Locate the cell with the specified text and output its (x, y) center coordinate. 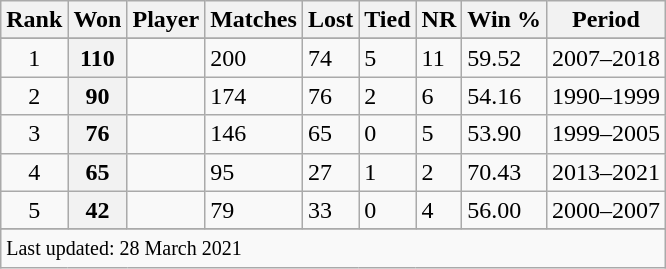
Matches (254, 20)
2007–2018 (606, 58)
59.52 (504, 58)
6 (439, 96)
Tied (388, 20)
27 (330, 172)
1999–2005 (606, 134)
1990–1999 (606, 96)
95 (254, 172)
200 (254, 58)
42 (98, 210)
146 (254, 134)
53.90 (504, 134)
Won (98, 20)
70.43 (504, 172)
90 (98, 96)
Period (606, 20)
Win % (504, 20)
NR (439, 20)
79 (254, 210)
Rank (34, 20)
2013–2021 (606, 172)
54.16 (504, 96)
Last updated: 28 March 2021 (334, 248)
56.00 (504, 210)
33 (330, 210)
Lost (330, 20)
2000–2007 (606, 210)
3 (34, 134)
Player (166, 20)
74 (330, 58)
110 (98, 58)
11 (439, 58)
174 (254, 96)
